For the text-containing cell, return its midpoint in [x, y] coordinate format. 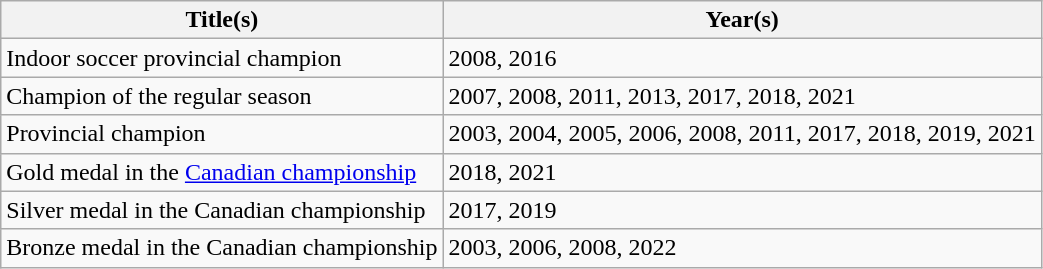
Gold medal in the Canadian championship [222, 172]
Indoor soccer provincial champion [222, 58]
Silver medal in the Canadian championship [222, 210]
Year(s) [742, 20]
Bronze medal in the Canadian championship [222, 248]
2018, 2021 [742, 172]
2003, 2006, 2008, 2022 [742, 248]
2007, 2008, 2011, 2013, 2017, 2018, 2021 [742, 96]
2017, 2019 [742, 210]
2008, 2016 [742, 58]
2003, 2004, 2005, 2006, 2008, 2011, 2017, 2018, 2019, 2021 [742, 134]
Champion of the regular season [222, 96]
Title(s) [222, 20]
Provincial champion [222, 134]
